Identify which cell holds the provided text, then report its (x, y) central coordinate. 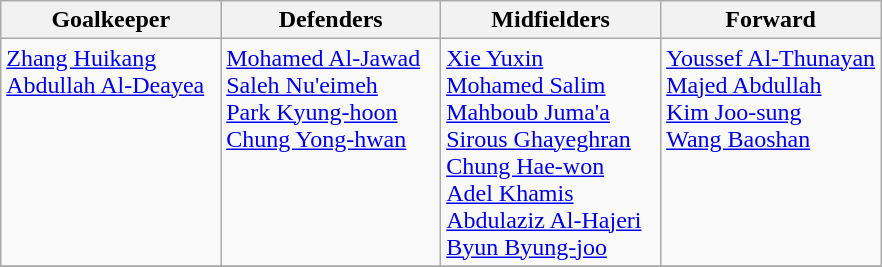
Forward (771, 20)
Goalkeeper (111, 20)
Mohamed Al-Jawad Saleh Nu'eimeh Park Kyung-hoon Chung Yong-hwan (331, 152)
Defenders (331, 20)
Xie Yuxin Mohamed Salim Mahboub Juma'a Sirous Ghayeghran Chung Hae-won Adel Khamis Abdulaziz Al-Hajeri Byun Byung-joo (551, 152)
Midfielders (551, 20)
Youssef Al-Thunayan Majed Abdullah Kim Joo-sung Wang Baoshan (771, 152)
Zhang Huikang Abdullah Al-Deayea (111, 152)
